Locate the cell with the specified text and output its [X, Y] center coordinate. 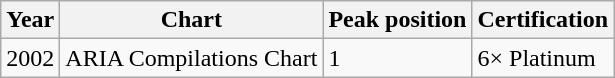
2002 [30, 58]
Certification [543, 20]
Year [30, 20]
Chart [192, 20]
6× Platinum [543, 58]
1 [398, 58]
ARIA Compilations Chart [192, 58]
Peak position [398, 20]
